Identify which cell holds the provided text, then report its [X, Y] central coordinate. 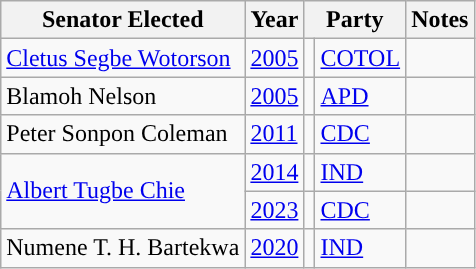
Party [355, 20]
Cletus Segbe Wotorson [123, 58]
2020 [274, 248]
Senator Elected [123, 20]
2011 [274, 134]
2014 [274, 172]
Blamoh Nelson [123, 96]
Year [274, 20]
Albert Tugbe Chie [123, 191]
APD [360, 96]
Numene T. H. Bartekwa [123, 248]
Peter Sonpon Coleman [123, 134]
2023 [274, 210]
COTOL [360, 58]
Notes [440, 20]
